Scan for the cell matching the given text and deliver its (x, y) coordinate at center. 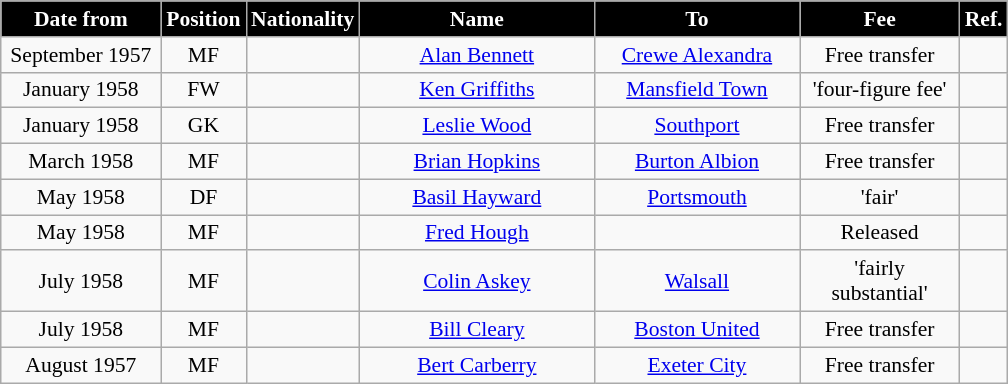
Leslie Wood (476, 126)
Colin Askey (476, 282)
September 1957 (81, 55)
Alan Bennett (476, 55)
Walsall (696, 282)
FW (204, 90)
Crewe Alexandra (696, 55)
'four-figure fee' (880, 90)
'fair' (880, 197)
Burton Albion (696, 162)
March 1958 (81, 162)
Date from (81, 19)
Brian Hopkins (476, 162)
Ken Griffiths (476, 90)
Position (204, 19)
'fairly substantial' (880, 282)
To (696, 19)
Exeter City (696, 365)
Boston United (696, 330)
Fred Hough (476, 233)
Released (880, 233)
Name (476, 19)
Fee (880, 19)
Bert Carberry (476, 365)
Basil Hayward (476, 197)
Mansfield Town (696, 90)
Bill Cleary (476, 330)
DF (204, 197)
Southport (696, 126)
GK (204, 126)
August 1957 (81, 365)
Ref. (984, 19)
Portsmouth (696, 197)
Nationality (302, 19)
